Scan for the cell matching the given text and deliver its [x, y] coordinate at center. 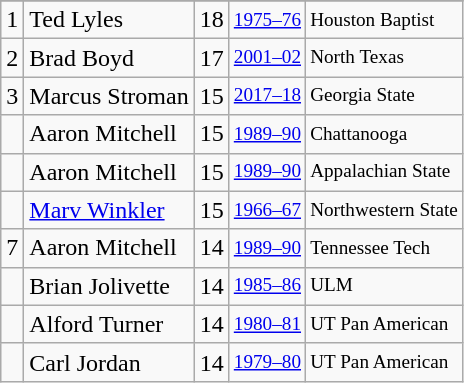
Alford Turner [109, 324]
17 [212, 58]
Marv Winkler [109, 210]
Northwestern State [384, 210]
Houston Baptist [384, 20]
1966–67 [267, 210]
1985–86 [267, 286]
3 [12, 96]
1975–76 [267, 20]
Ted Lyles [109, 20]
7 [12, 248]
Georgia State [384, 96]
Brad Boyd [109, 58]
Brian Jolivette [109, 286]
2001–02 [267, 58]
18 [212, 20]
Chattanooga [384, 134]
1 [12, 20]
North Texas [384, 58]
Carl Jordan [109, 362]
2017–18 [267, 96]
1979–80 [267, 362]
1980–81 [267, 324]
Marcus Stroman [109, 96]
Appalachian State [384, 172]
ULM [384, 286]
2 [12, 58]
Tennessee Tech [384, 248]
